For the text-containing cell, return its midpoint in [X, Y] coordinate format. 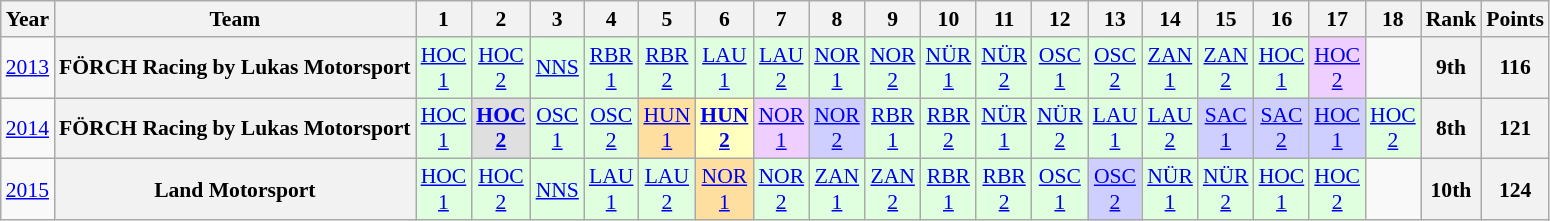
10 [949, 19]
8 [837, 19]
2014 [28, 128]
121 [1515, 128]
124 [1515, 190]
Land Motorsport [235, 190]
16 [1282, 19]
2 [500, 19]
9th [1452, 68]
17 [1337, 19]
HUN2 [724, 128]
116 [1515, 68]
Points [1515, 19]
6 [724, 19]
11 [1004, 19]
Rank [1452, 19]
HUN1 [666, 128]
3 [558, 19]
SAC2 [1282, 128]
7 [781, 19]
18 [1393, 19]
5 [666, 19]
9 [893, 19]
14 [1170, 19]
13 [1115, 19]
4 [611, 19]
Team [235, 19]
12 [1060, 19]
Year [28, 19]
2013 [28, 68]
15 [1226, 19]
10th [1452, 190]
8th [1452, 128]
SAC1 [1226, 128]
1 [444, 19]
2015 [28, 190]
